Extract the (X, Y) coordinate from the center of the cell holding the provided text.  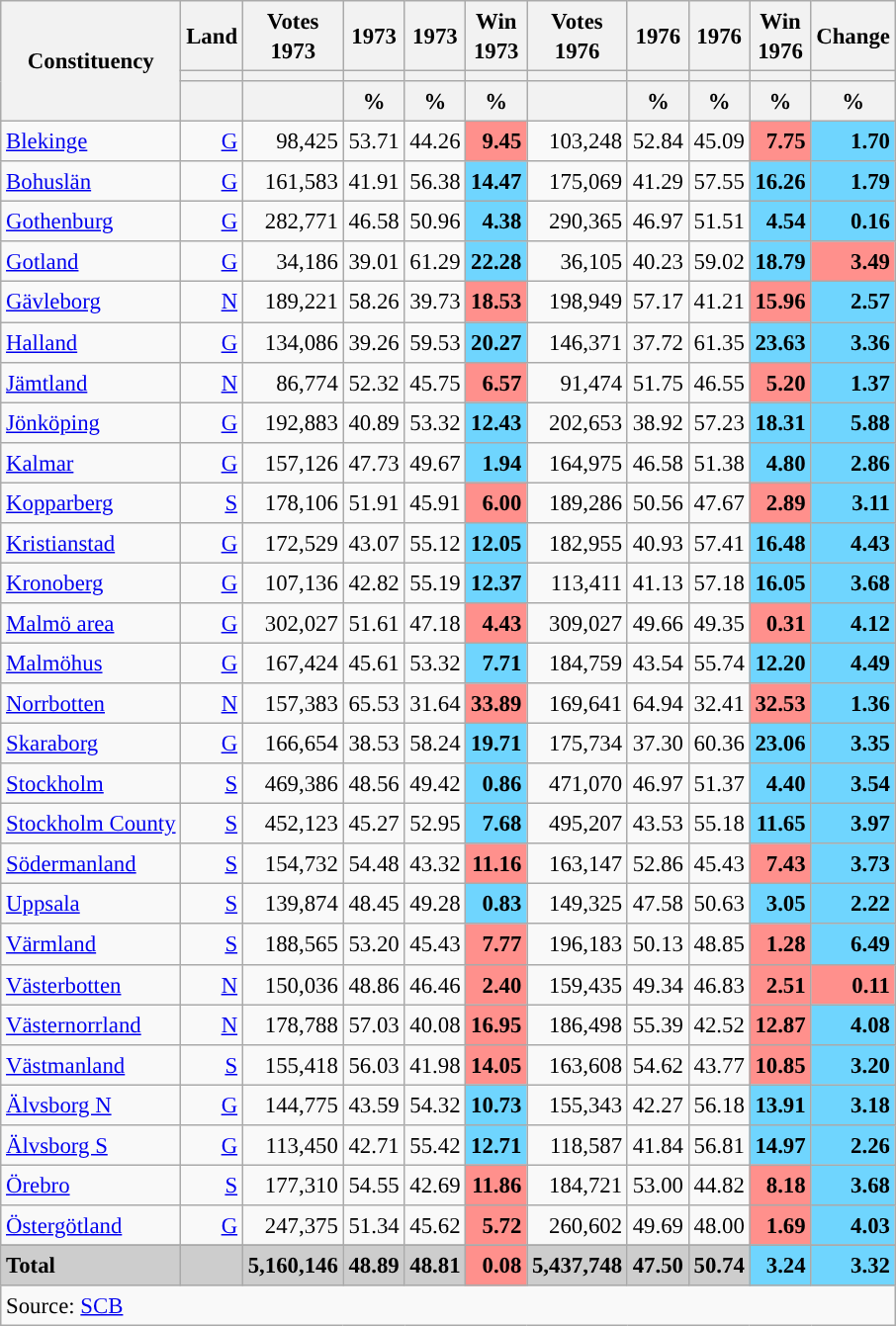
54.62 (658, 1064)
14.05 (496, 1064)
55.19 (435, 583)
91,474 (578, 382)
198,949 (578, 303)
47.67 (719, 502)
4.08 (852, 1024)
247,375 (293, 1226)
64.94 (658, 704)
56.38 (435, 182)
41.13 (658, 583)
Kopparberg (91, 502)
10.85 (780, 1064)
0.86 (496, 783)
49.67 (435, 463)
47.50 (658, 1266)
3.05 (780, 904)
10.73 (496, 1105)
Gävleborg (91, 303)
3.32 (852, 1266)
1.70 (852, 142)
5,160,146 (293, 1266)
16.48 (780, 544)
161,583 (293, 182)
61.29 (435, 261)
1.37 (852, 382)
45.27 (374, 825)
166,654 (293, 744)
7.71 (496, 663)
0.31 (780, 623)
Constituency (91, 61)
58.26 (374, 303)
146,371 (578, 342)
16.95 (496, 1024)
42.82 (374, 583)
1.94 (496, 463)
178,106 (293, 502)
4.80 (780, 463)
54.32 (435, 1105)
55.74 (719, 663)
5.20 (780, 382)
60.36 (719, 744)
118,587 (578, 1145)
31.64 (435, 704)
53.71 (374, 142)
11.16 (496, 864)
44.82 (719, 1185)
7.68 (496, 825)
3.35 (852, 744)
50.63 (719, 904)
Land (212, 36)
5.72 (496, 1226)
8.18 (780, 1185)
14.47 (496, 182)
4.38 (496, 221)
Älvsborg S (91, 1145)
51.38 (719, 463)
3.49 (852, 261)
4.03 (852, 1226)
42.71 (374, 1145)
48.86 (374, 985)
51.37 (719, 783)
48.89 (374, 1266)
41.91 (374, 182)
43.77 (719, 1064)
32.53 (780, 704)
48.85 (719, 945)
56.81 (719, 1145)
Västmanland (91, 1064)
45.62 (435, 1226)
50.13 (658, 945)
19.71 (496, 744)
55.42 (435, 1145)
43.54 (658, 663)
Älvsborg N (91, 1105)
18.79 (780, 261)
55.18 (719, 825)
39.73 (435, 303)
3.97 (852, 825)
172,529 (293, 544)
43.32 (435, 864)
37.30 (658, 744)
Halland (91, 342)
113,450 (293, 1145)
48.45 (374, 904)
4.54 (780, 221)
202,653 (578, 423)
Votes 1973 (293, 36)
12.20 (780, 663)
Total (91, 1266)
Gothenburg (91, 221)
34,186 (293, 261)
6.00 (496, 502)
57.55 (719, 182)
56.18 (719, 1105)
164,975 (578, 463)
Södermanland (91, 864)
Värmland (91, 945)
169,641 (578, 704)
167,424 (293, 663)
Malmöhus (91, 663)
57.18 (719, 583)
42.69 (435, 1185)
12.71 (496, 1145)
3.54 (852, 783)
309,027 (578, 623)
184,721 (578, 1185)
4.12 (852, 623)
471,070 (578, 783)
0.83 (496, 904)
44.26 (435, 142)
51.51 (719, 221)
45.09 (719, 142)
52.84 (658, 142)
2.22 (852, 904)
56.03 (374, 1064)
53.00 (658, 1185)
163,608 (578, 1064)
58.24 (435, 744)
9.45 (496, 142)
65.53 (374, 704)
139,874 (293, 904)
188,565 (293, 945)
36,105 (578, 261)
50.96 (435, 221)
20.27 (496, 342)
Jämtland (91, 382)
86,774 (293, 382)
33.89 (496, 704)
43.59 (374, 1105)
12.05 (496, 544)
61.35 (719, 342)
290,365 (578, 221)
0.16 (852, 221)
2.57 (852, 303)
38.53 (374, 744)
7.75 (780, 142)
2.86 (852, 463)
3.24 (780, 1266)
163,147 (578, 864)
177,310 (293, 1185)
45.75 (435, 382)
12.37 (496, 583)
49.28 (435, 904)
52.95 (435, 825)
Västernorrland (91, 1024)
154,732 (293, 864)
48.56 (374, 783)
41.98 (435, 1064)
282,771 (293, 221)
113,411 (578, 583)
41.84 (658, 1145)
2.26 (852, 1145)
Östergötland (91, 1226)
57.17 (658, 303)
Blekinge (91, 142)
54.55 (374, 1185)
18.53 (496, 303)
45.61 (374, 663)
7.77 (496, 945)
Votes 1976 (578, 36)
1.28 (780, 945)
469,386 (293, 783)
107,136 (293, 583)
38.92 (658, 423)
15.96 (780, 303)
189,221 (293, 303)
Kalmar (91, 463)
47.73 (374, 463)
452,123 (293, 825)
Norrbotten (91, 704)
52.86 (658, 864)
43.07 (374, 544)
47.18 (435, 623)
98,425 (293, 142)
23.63 (780, 342)
4.49 (852, 663)
Örebro (91, 1185)
48.00 (719, 1226)
11.86 (496, 1185)
57.23 (719, 423)
196,183 (578, 945)
48.81 (435, 1266)
Kronoberg (91, 583)
178,788 (293, 1024)
54.48 (374, 864)
40.93 (658, 544)
39.01 (374, 261)
3.20 (852, 1064)
6.57 (496, 382)
51.75 (658, 382)
144,775 (293, 1105)
Uppsala (91, 904)
22.28 (496, 261)
57.41 (719, 544)
47.58 (658, 904)
155,418 (293, 1064)
49.69 (658, 1226)
42.27 (658, 1105)
495,207 (578, 825)
46.83 (719, 985)
157,126 (293, 463)
Win 1973 (496, 36)
Bohuslän (91, 182)
Stockholm County (91, 825)
11.65 (780, 825)
16.05 (780, 583)
2.40 (496, 985)
0.11 (852, 985)
103,248 (578, 142)
5.88 (852, 423)
12.87 (780, 1024)
155,343 (578, 1105)
52.32 (374, 382)
51.91 (374, 502)
Västerbotten (91, 985)
55.39 (658, 1024)
189,286 (578, 502)
1.36 (852, 704)
0.08 (496, 1266)
49.35 (719, 623)
12.43 (496, 423)
39.26 (374, 342)
182,955 (578, 544)
51.61 (374, 623)
Source: SCB (448, 1305)
4.40 (780, 783)
41.21 (719, 303)
260,602 (578, 1226)
175,069 (578, 182)
13.91 (780, 1105)
Skaraborg (91, 744)
150,036 (293, 985)
2.89 (780, 502)
40.89 (374, 423)
5,437,748 (578, 1266)
Win 1976 (780, 36)
Gotland (91, 261)
7.43 (780, 864)
49.66 (658, 623)
55.12 (435, 544)
3.73 (852, 864)
42.52 (719, 1024)
37.72 (658, 342)
175,734 (578, 744)
149,325 (578, 904)
Kristianstad (91, 544)
Stockholm (91, 783)
134,086 (293, 342)
59.02 (719, 261)
Jönköping (91, 423)
3.36 (852, 342)
51.34 (374, 1226)
1.69 (780, 1226)
192,883 (293, 423)
49.34 (658, 985)
43.53 (658, 825)
18.31 (780, 423)
2.51 (780, 985)
Change (852, 36)
59.53 (435, 342)
Malmö area (91, 623)
40.23 (658, 261)
16.26 (780, 182)
40.08 (435, 1024)
186,498 (578, 1024)
3.11 (852, 502)
159,435 (578, 985)
41.29 (658, 182)
57.03 (374, 1024)
3.18 (852, 1105)
32.41 (719, 704)
23.06 (780, 744)
184,759 (578, 663)
1.79 (852, 182)
6.49 (852, 945)
53.20 (374, 945)
50.74 (719, 1266)
302,027 (293, 623)
157,383 (293, 704)
49.42 (435, 783)
50.56 (658, 502)
45.91 (435, 502)
46.46 (435, 985)
14.97 (780, 1145)
46.55 (719, 382)
